Return [X, Y] of the center of cell containing provided text 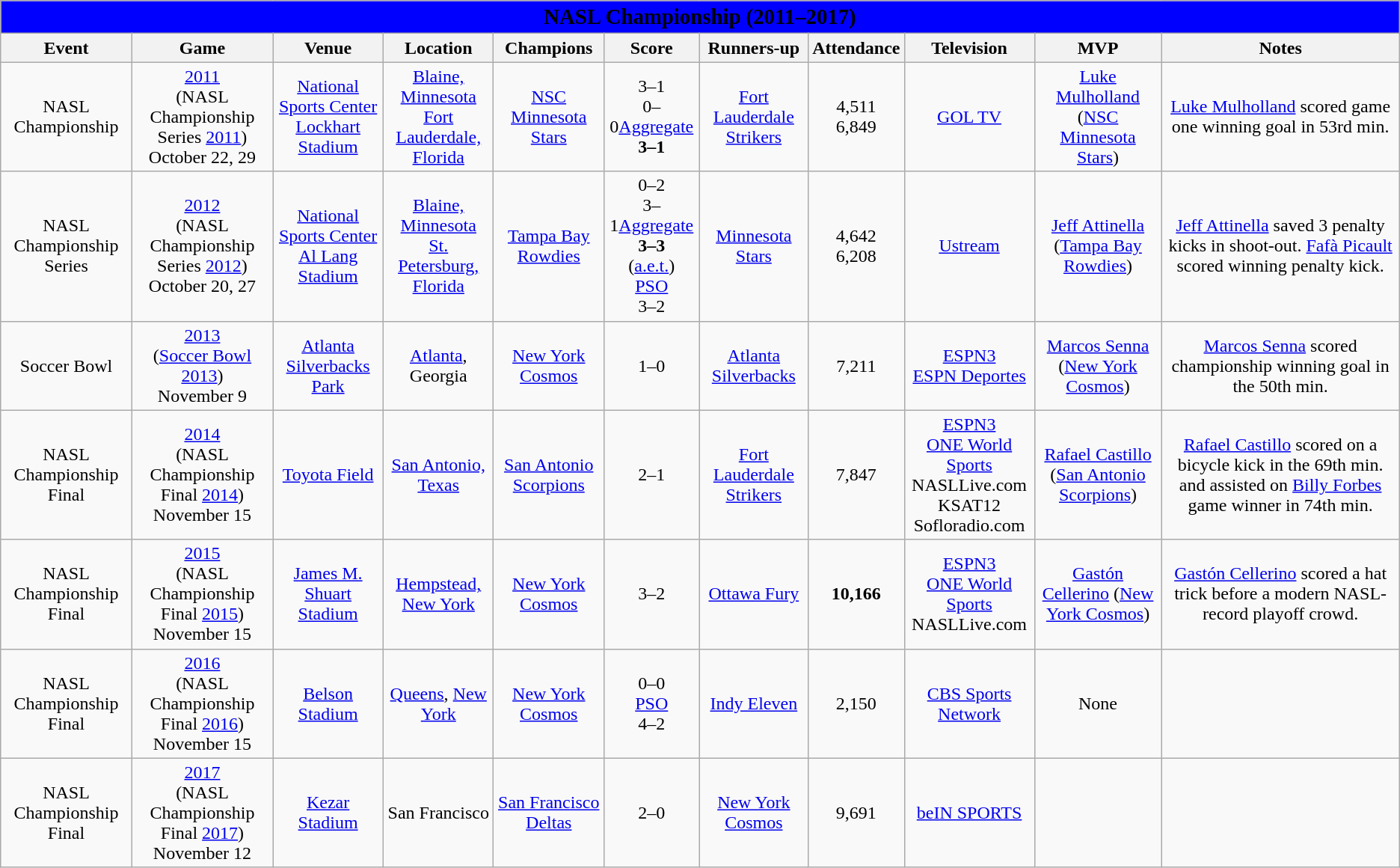
San Antonio, Texas [438, 474]
3–2 [652, 594]
ESPN3ESPN Deportes [969, 365]
ESPN3ONE World SportsNASLLive.com [969, 594]
2013(Soccer Bowl 2013)November 9 [202, 365]
Queens, New York [438, 703]
2–0 [652, 813]
Runners-up [754, 48]
Television [969, 48]
Score [652, 48]
9,691 [856, 813]
Gastón Cellerino (New York Cosmos) [1098, 594]
Atlanta Silverbacks [754, 365]
Notes [1280, 48]
Kezar Stadium [328, 813]
Indy Eleven [754, 703]
0–0PSO4–2 [652, 703]
Attendance [856, 48]
Hempstead, New York [438, 594]
Ustream [969, 246]
1–0 [652, 365]
4,6426,208 [856, 246]
4,5116,849 [856, 117]
ESPN3ONE World SportsNASLLive.comKSAT12Sofloradio.com [969, 474]
2017(NASL Championship Final 2017)November 12 [202, 813]
Game [202, 48]
Blaine, MinnesotaFort Lauderdale, Florida [438, 117]
Luke Mulholland scored game one winning goal in 53rd min. [1280, 117]
Location [438, 48]
National Sports CenterLockhart Stadium [328, 117]
Luke Mulholland(NSC Minnesota Stars) [1098, 117]
10,166 [856, 594]
Atlanta Silverbacks Park [328, 365]
GOL TV [969, 117]
0–23–1Aggregate3–3(a.e.t.)PSO3–2 [652, 246]
Soccer Bowl [67, 365]
Jeff Attinella(Tampa Bay Rowdies) [1098, 246]
Rafael Castillo scored on a bicycle kick in the 69th min. and assisted on Billy Forbes game winner in 74th min. [1280, 474]
Tampa Bay Rowdies [549, 246]
San Antonio Scorpions [549, 474]
San Francisco [438, 813]
Event [67, 48]
Ottawa Fury [754, 594]
Minnesota Stars [754, 246]
NASL Championship [67, 117]
3–10–0Aggregate3–1 [652, 117]
7,211 [856, 365]
Marcos Senna(New York Cosmos) [1098, 365]
NASL Championship Series [67, 246]
Gastón Cellerino scored a hat trick before a modern NASL-record playoff crowd. [1280, 594]
7,847 [856, 474]
National Sports CenterAl Lang Stadium [328, 246]
Marcos Senna scored championship winning goal in the 50th min. [1280, 365]
Champions [549, 48]
2012(NASL Championship Series 2012)October 20, 27 [202, 246]
NSC Minnesota Stars [549, 117]
2–1 [652, 474]
2011(NASL Championship Series 2011)October 22, 29 [202, 117]
Atlanta, Georgia [438, 365]
MVP [1098, 48]
None [1098, 703]
2014(NASL Championship Final 2014)November 15 [202, 474]
Venue [328, 48]
Rafael Castillo(San Antonio Scorpions) [1098, 474]
San Francisco Deltas [549, 813]
2015(NASL Championship Final 2015)November 15 [202, 594]
James M. Shuart Stadium [328, 594]
Toyota Field [328, 474]
Belson Stadium [328, 703]
Blaine, MinnesotaSt. Petersburg, Florida [438, 246]
NASL Championship (2011–2017) [700, 17]
CBS Sports Network [969, 703]
2,150 [856, 703]
Jeff Attinella saved 3 penalty kicks in shoot-out. Fafà Picault scored winning penalty kick. [1280, 246]
beIN SPORTS [969, 813]
2016(NASL Championship Final 2016)November 15 [202, 703]
